Return (X, Y) of the center of cell containing provided text 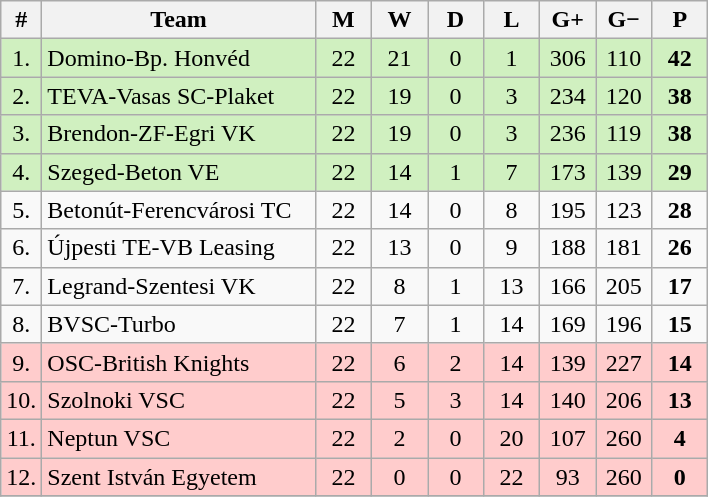
9 (512, 248)
Neptun VSC (179, 438)
227 (624, 362)
D (456, 20)
G+ (568, 20)
166 (568, 286)
L (512, 20)
Szeged-Beton VE (179, 172)
2. (22, 96)
W (399, 20)
Brendon-ZF-Egri VK (179, 134)
OSC-British Knights (179, 362)
Szolnoki VSC (179, 400)
181 (624, 248)
TEVA-Vasas SC-Plaket (179, 96)
107 (568, 438)
26 (680, 248)
3. (22, 134)
196 (624, 324)
5. (22, 210)
206 (624, 400)
Team (179, 20)
P (680, 20)
20 (512, 438)
10. (22, 400)
205 (624, 286)
Betonút-Ferencvárosi TC (179, 210)
M (343, 20)
12. (22, 477)
Újpesti TE-VB Leasing (179, 248)
8. (22, 324)
21 (399, 58)
29 (680, 172)
17 (680, 286)
93 (568, 477)
Domino-Bp. Honvéd (179, 58)
173 (568, 172)
4. (22, 172)
28 (680, 210)
110 (624, 58)
119 (624, 134)
120 (624, 96)
# (22, 20)
4 (680, 438)
G− (624, 20)
169 (568, 324)
42 (680, 58)
188 (568, 248)
15 (680, 324)
5 (399, 400)
Legrand-Szentesi VK (179, 286)
Szent István Egyetem (179, 477)
7. (22, 286)
140 (568, 400)
1. (22, 58)
BVSC-Turbo (179, 324)
9. (22, 362)
236 (568, 134)
6 (399, 362)
234 (568, 96)
195 (568, 210)
11. (22, 438)
306 (568, 58)
123 (624, 210)
6. (22, 248)
